Detect which cell encompasses the target text, then output its (X, Y) center coordinate. 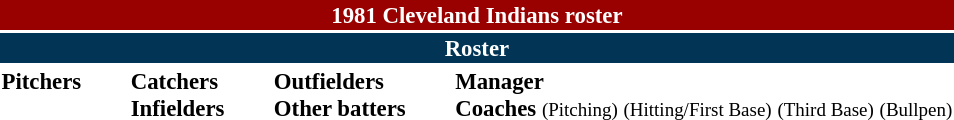
1981 Cleveland Indians roster (477, 15)
Roster (477, 48)
